Return the [X, Y] coordinate for the center point of the cell that contains the specified text.  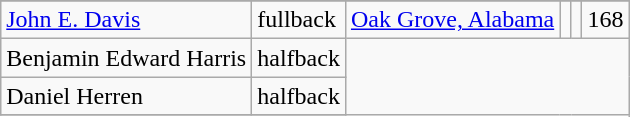
Benjamin Edward Harris [126, 58]
Daniel Herren [126, 96]
Oak Grove, Alabama [452, 20]
John E. Davis [126, 20]
168 [606, 20]
fullback [299, 20]
